Identify which cell holds the provided text, then report its [X, Y] central coordinate. 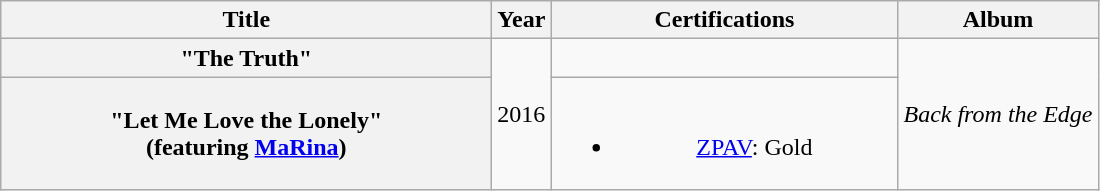
ZPAV: Gold [724, 134]
Year [522, 20]
2016 [522, 114]
Title [246, 20]
"Let Me Love the Lonely"(featuring MaRina) [246, 134]
Album [998, 20]
Certifications [724, 20]
Back from the Edge [998, 114]
"The Truth" [246, 58]
